Extract the [x, y] coordinate from the center of the cell holding the provided text.  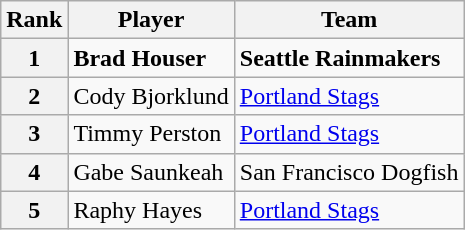
4 [34, 172]
Rank [34, 20]
Team [349, 20]
Brad Houser [151, 58]
Cody Bjorklund [151, 96]
3 [34, 134]
1 [34, 58]
5 [34, 210]
Gabe Saunkeah [151, 172]
Player [151, 20]
San Francisco Dogfish [349, 172]
Raphy Hayes [151, 210]
2 [34, 96]
Seattle Rainmakers [349, 58]
Timmy Perston [151, 134]
